Scan for the cell matching the given text and deliver its (X, Y) coordinate at center. 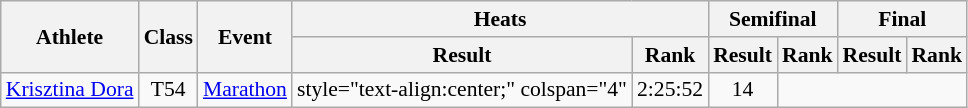
Heats (500, 19)
style="text-align:center;" colspan="4" (462, 90)
Event (245, 36)
Krisztina Dora (70, 90)
Athlete (70, 36)
Final (902, 19)
T54 (168, 90)
Marathon (245, 90)
2:25:52 (670, 90)
Class (168, 36)
14 (742, 90)
Semifinal (772, 19)
